Detect which cell encompasses the target text, then output its (x, y) center coordinate. 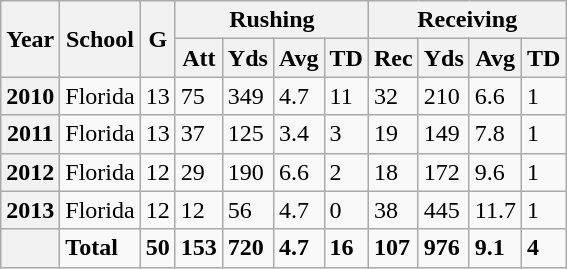
Year (30, 39)
445 (444, 210)
School (100, 39)
3.4 (298, 134)
Rushing (272, 20)
153 (198, 248)
37 (198, 134)
9.1 (495, 248)
38 (393, 210)
11.7 (495, 210)
210 (444, 96)
125 (248, 134)
2012 (30, 172)
190 (248, 172)
0 (346, 210)
11 (346, 96)
2011 (30, 134)
Total (100, 248)
75 (198, 96)
16 (346, 248)
56 (248, 210)
Rec (393, 58)
349 (248, 96)
19 (393, 134)
7.8 (495, 134)
172 (444, 172)
107 (393, 248)
4 (543, 248)
149 (444, 134)
18 (393, 172)
2 (346, 172)
976 (444, 248)
720 (248, 248)
Receiving (466, 20)
Att (198, 58)
9.6 (495, 172)
2010 (30, 96)
3 (346, 134)
G (158, 39)
32 (393, 96)
29 (198, 172)
50 (158, 248)
2013 (30, 210)
